Identify which cell holds the provided text, then report its (x, y) central coordinate. 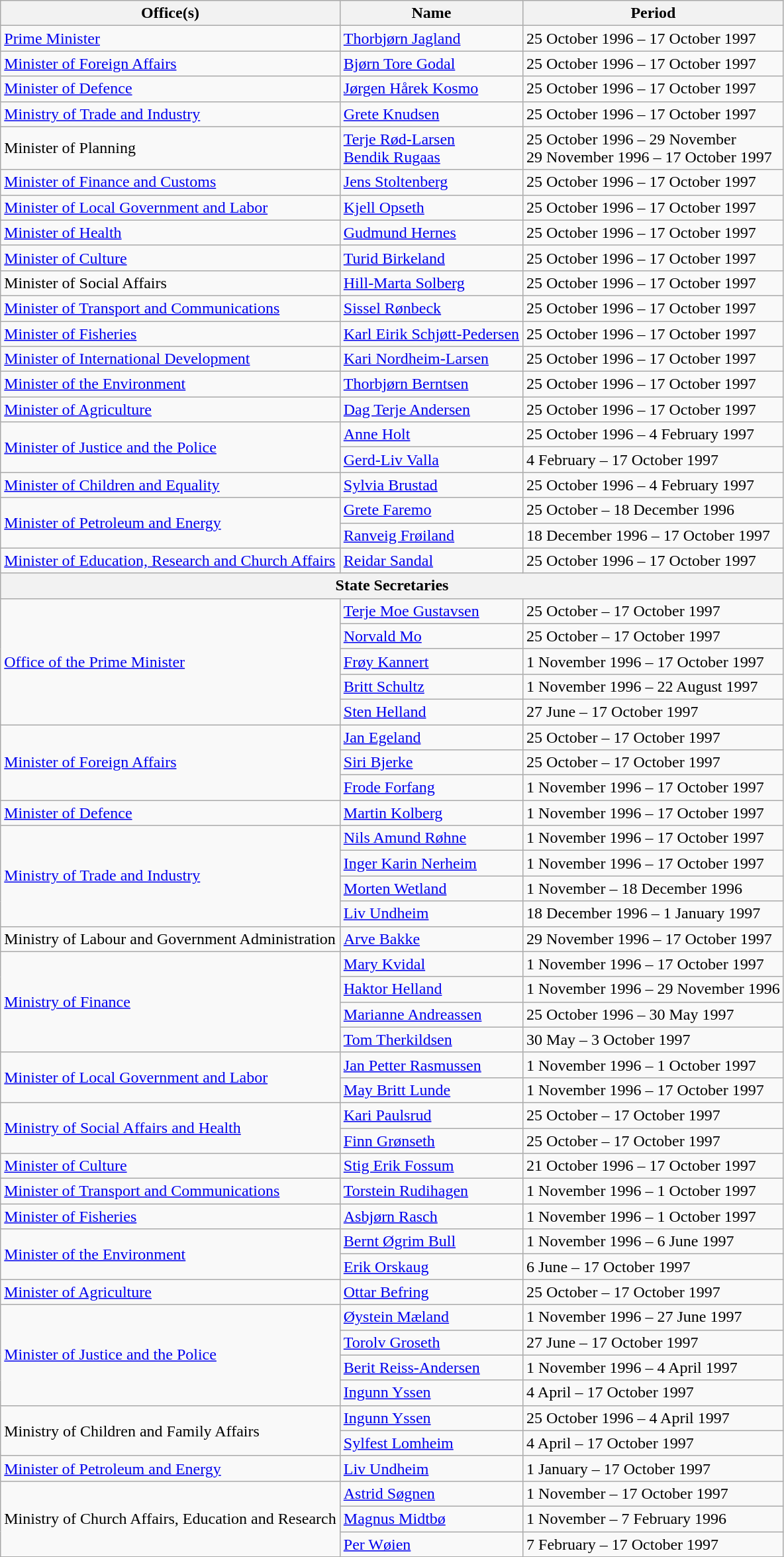
Finn Grønseth (431, 1140)
Arve Bakke (431, 939)
Hill-Marta Solberg (431, 283)
Sissel Rønbeck (431, 308)
Magnus Midtbø (431, 1519)
Anne Holt (431, 435)
Per Wøien (431, 1544)
Siri Bjerke (431, 763)
Sten Helland (431, 712)
Sylfest Lomheim (431, 1443)
Astrid Søgnen (431, 1493)
Nils Amund Røhne (431, 838)
Grete Knudsen (431, 114)
25 October 1996 – 4 April 1997 (654, 1418)
Stig Erik Fossum (431, 1166)
Øystein Mæland (431, 1317)
Inger Karin Nerheim (431, 863)
Minister of Children and Equality (171, 485)
Minister of International Development (171, 359)
Sylvia Brustad (431, 485)
Turid Birkeland (431, 258)
1 November 1996 – 22 August 1997 (654, 686)
Ranveig Frøiland (431, 535)
1 November 1996 – 29 November 1996 (654, 989)
State Secretaries (392, 586)
Reidar Sandal (431, 561)
4 February – 17 October 1997 (654, 460)
18 December 1996 – 17 October 1997 (654, 535)
1 November 1996 – 4 April 1997 (654, 1368)
Minister of Health (171, 233)
29 November 1996 – 17 October 1997 (654, 939)
25 October – 18 December 1996 (654, 510)
1 November 1996 – 6 June 1997 (654, 1242)
Jan Egeland (431, 737)
21 October 1996 – 17 October 1997 (654, 1166)
Mary Kvidal (431, 964)
Ministry of Labour and Government Administration (171, 939)
Ottar Befring (431, 1292)
Jan Petter Rasmussen (431, 1065)
Prime Minister (171, 38)
Frode Forfang (431, 788)
30 May – 3 October 1997 (654, 1040)
Norvald Mo (431, 636)
Haktor Helland (431, 989)
Kari Nordheim-Larsen (431, 359)
Minister of Education, Research and Church Affairs (171, 561)
Morten Wetland (431, 888)
1 November 1996 – 27 June 1997 (654, 1317)
18 December 1996 – 1 January 1997 (654, 914)
Jens Stoltenberg (431, 182)
Marianne Andreassen (431, 1014)
May Britt Lunde (431, 1090)
Bjørn Tore Godal (431, 64)
Minister of Planning (171, 148)
1 November – 7 February 1996 (654, 1519)
Martin Kolberg (431, 813)
1 November – 18 December 1996 (654, 888)
Minister of Finance and Customs (171, 182)
Frøy Kannert (431, 661)
Torolv Groseth (431, 1342)
Minister of Social Affairs (171, 283)
Thorbjørn Jagland (431, 38)
Erik Orskaug (431, 1267)
Ministry of Church Affairs, Education and Research (171, 1519)
Office of the Prime Minister (171, 661)
6 June – 17 October 1997 (654, 1267)
Grete Faremo (431, 510)
Ministry of Children and Family Affairs (171, 1430)
Tom Therkildsen (431, 1040)
Torstein Rudihagen (431, 1191)
1 January – 17 October 1997 (654, 1468)
Period (654, 13)
Asbjørn Rasch (431, 1216)
7 February – 17 October 1997 (654, 1544)
1 November – 17 October 1997 (654, 1493)
Thorbjørn Berntsen (431, 384)
Dag Terje Andersen (431, 409)
Office(s) (171, 13)
Terje Moe Gustavsen (431, 611)
Gerd-Liv Valla (431, 460)
Gudmund Hernes (431, 233)
Karl Eirik Schjøtt-Pedersen (431, 333)
Jørgen Hårek Kosmo (431, 89)
Britt Schultz (431, 686)
Terje Rød-LarsenBendik Rugaas (431, 148)
25 October 1996 – 29 November29 November 1996 – 17 October 1997 (654, 148)
Ministry of Finance (171, 1002)
Name (431, 13)
Kari Paulsrud (431, 1115)
Kjell Opseth (431, 207)
Bernt Øgrim Bull (431, 1242)
25 October 1996 – 30 May 1997 (654, 1014)
Ministry of Social Affairs and Health (171, 1128)
Berit Reiss-Andersen (431, 1368)
